Output the (X, Y) coordinate of the center of the cell containing the given text.  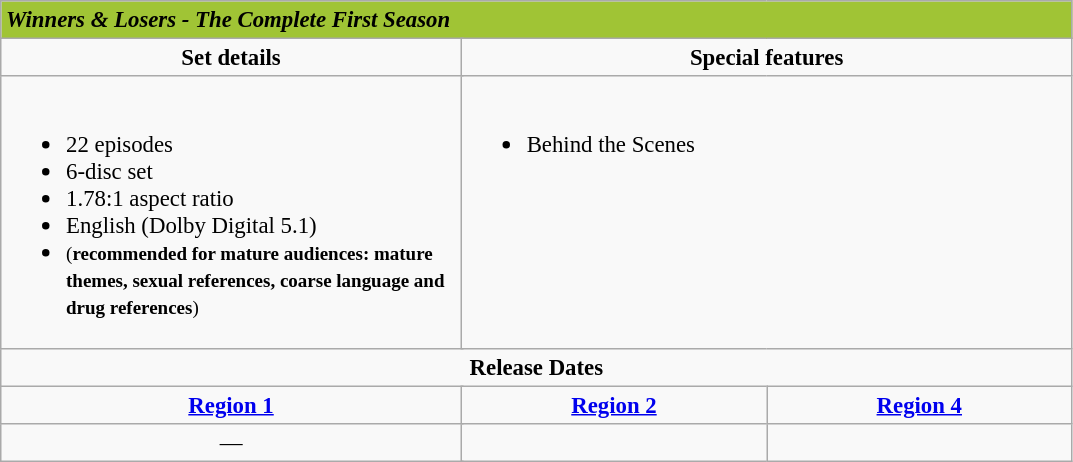
Release Dates (536, 367)
Special features (766, 58)
Region 4 (920, 405)
Winners & Losers - The Complete First Season (536, 20)
Set details (232, 58)
Region 1 (232, 405)
— (232, 442)
Behind the Scenes (766, 212)
Region 2 (614, 405)
